Determine the [X, Y] coordinate at the center of the cell enclosing the given text.  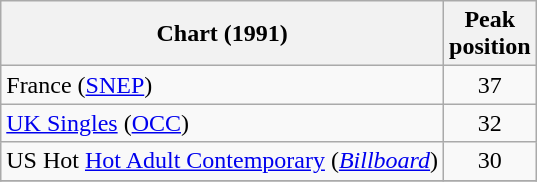
32 [490, 123]
37 [490, 85]
US Hot Hot Adult Contemporary (Billboard) [222, 161]
Peakposition [490, 34]
UK Singles (OCC) [222, 123]
Chart (1991) [222, 34]
30 [490, 161]
France (SNEP) [222, 85]
